Determine the [X, Y] coordinate at the center of the cell enclosing the given text.  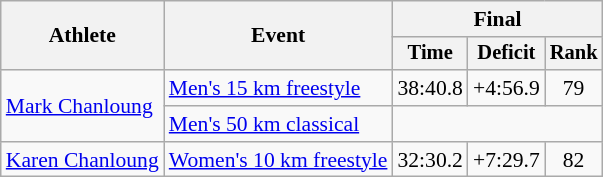
Deficit [506, 54]
Men's 15 km freestyle [278, 88]
38:40.8 [430, 88]
Rank [574, 54]
Event [278, 36]
79 [574, 88]
Men's 50 km classical [278, 124]
Time [430, 54]
Athlete [82, 36]
Mark Chanloung [82, 106]
Final [497, 19]
+4:56.9 [506, 88]
